From the cell containing the given text, extract its center point as (x, y) coordinate. 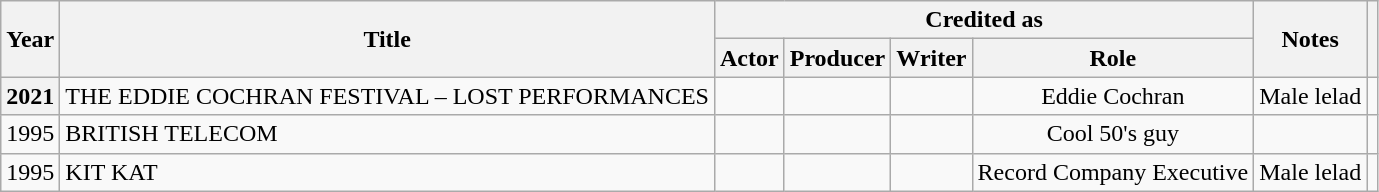
Eddie Cochran (1113, 96)
Credited as (984, 20)
THE EDDIE COCHRAN FESTIVAL – LOST PERFORMANCES (388, 96)
Actor (749, 58)
Record Company Executive (1113, 172)
Role (1113, 58)
Title (388, 39)
Writer (932, 58)
Notes (1310, 39)
Year (30, 39)
Producer (838, 58)
Cool 50's guy (1113, 134)
2021 (30, 96)
KIT KAT (388, 172)
BRITISH TELECOM (388, 134)
